Return the [X, Y] coordinate for the center point of the cell that contains the specified text.  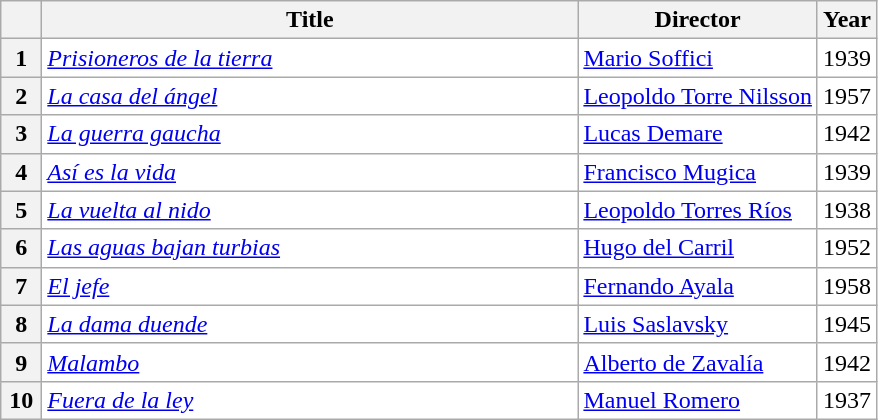
7 [22, 286]
Francisco Mugica [698, 172]
Year [846, 20]
Malambo [310, 362]
5 [22, 210]
Manuel Romero [698, 400]
1938 [846, 210]
Prisioneros de la tierra [310, 58]
Fuera de la ley [310, 400]
La casa del ángel [310, 96]
1945 [846, 324]
1952 [846, 248]
Las aguas bajan turbias [310, 248]
Alberto de Zavalía [698, 362]
2 [22, 96]
La guerra gaucha [310, 134]
Lucas Demare [698, 134]
3 [22, 134]
6 [22, 248]
Así es la vida [310, 172]
8 [22, 324]
10 [22, 400]
Luis Saslavsky [698, 324]
Mario Soffici [698, 58]
1937 [846, 400]
4 [22, 172]
Leopoldo Torres Ríos [698, 210]
Leopoldo Torre Nilsson [698, 96]
Hugo del Carril [698, 248]
Fernando Ayala [698, 286]
La vuelta al nido [310, 210]
Director [698, 20]
La dama duende [310, 324]
1957 [846, 96]
9 [22, 362]
Title [310, 20]
1 [22, 58]
El jefe [310, 286]
1958 [846, 286]
